For the text-containing cell, return its midpoint in (X, Y) coordinate format. 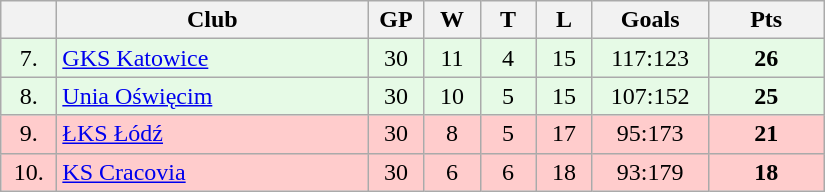
T (508, 20)
107:152 (650, 96)
4 (508, 58)
21 (766, 134)
GP (396, 20)
Goals (650, 20)
Pts (766, 20)
8 (452, 134)
GKS Katowice (212, 58)
7. (29, 58)
93:179 (650, 172)
8. (29, 96)
L (564, 20)
W (452, 20)
17 (564, 134)
ŁKS Łódź (212, 134)
11 (452, 58)
Unia Oświęcim (212, 96)
9. (29, 134)
10 (452, 96)
25 (766, 96)
KS Cracovia (212, 172)
117:123 (650, 58)
Club (212, 20)
10. (29, 172)
26 (766, 58)
95:173 (650, 134)
